Find where the given text appears and provide that cell's center as [X, Y] coordinate. 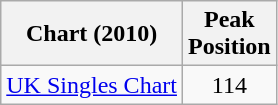
PeakPosition [229, 34]
Chart (2010) [92, 34]
UK Singles Chart [92, 85]
114 [229, 85]
